Extract the (x, y) coordinate from the center of the cell holding the provided text.  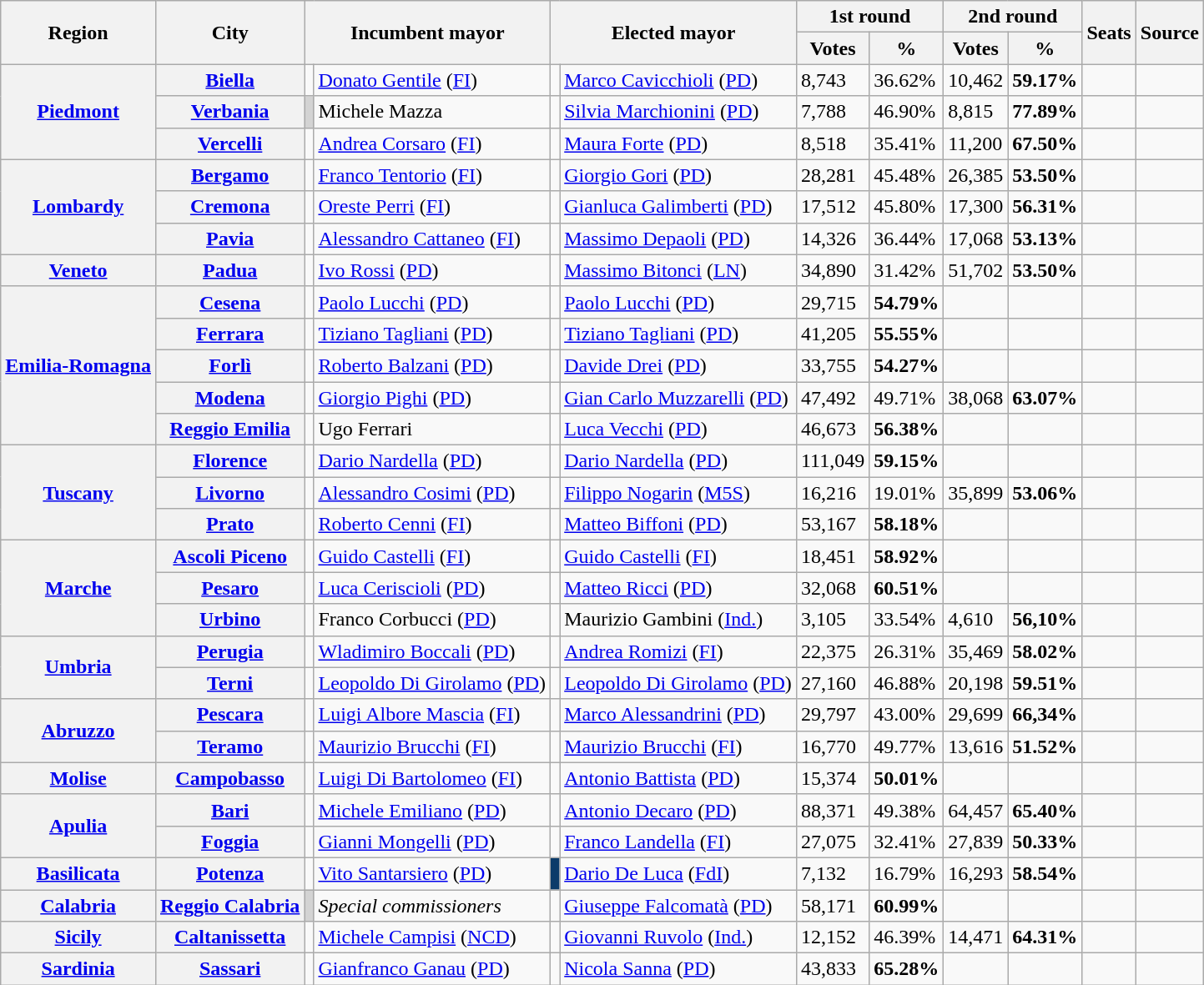
11,200 (976, 143)
59.51% (1045, 683)
Andrea Corsaro (FI) (432, 143)
31.42% (906, 270)
Luigi Albore Mascia (FI) (432, 715)
Livorno (229, 493)
29,715 (833, 302)
Franco Tentorio (FI) (432, 175)
54.27% (906, 365)
50.01% (906, 778)
Gianni Mongelli (PD) (432, 842)
Silvia Marchionini (PD) (678, 112)
Marco Cavicchioli (PD) (678, 80)
22,375 (833, 651)
Foggia (229, 842)
Cesena (229, 302)
51,702 (976, 270)
Source (1170, 33)
City (229, 33)
Matteo Biffoni (PD) (678, 525)
38,068 (976, 398)
56,10% (1045, 620)
17,300 (976, 207)
Andrea Romizi (FI) (678, 651)
49.38% (906, 810)
Maura Forte (PD) (678, 143)
3,105 (833, 620)
65.40% (1045, 810)
35,899 (976, 493)
13,616 (976, 746)
Urbino (229, 620)
Giovanni Ruvolo (Ind.) (678, 937)
Marco Alessandrini (PD) (678, 715)
Giorgio Pighi (PD) (432, 398)
Bari (229, 810)
27,075 (833, 842)
Pescara (229, 715)
47,492 (833, 398)
8,743 (833, 80)
32,068 (833, 588)
Gianfranco Ganau (PD) (432, 969)
16.79% (906, 873)
Seats (1109, 33)
Biella (229, 80)
29,699 (976, 715)
Michele Emiliano (PD) (432, 810)
54.79% (906, 302)
33.54% (906, 620)
1st round (869, 17)
Ugo Ferrari (432, 430)
Campobasso (229, 778)
Sassari (229, 969)
15,374 (833, 778)
Reggio Emilia (229, 430)
58.02% (1045, 651)
27,839 (976, 842)
67.50% (1045, 143)
14,326 (833, 239)
77.89% (1045, 112)
58.54% (1045, 873)
58.18% (906, 525)
Roberto Balzani (PD) (432, 365)
Molise (78, 778)
Vercelli (229, 143)
Piedmont (78, 112)
27,160 (833, 683)
46.90% (906, 112)
Padua (229, 270)
50.33% (1045, 842)
12,152 (833, 937)
49.71% (906, 398)
Veneto (78, 270)
34,890 (833, 270)
46,673 (833, 430)
Prato (229, 525)
63.07% (1045, 398)
18,451 (833, 556)
8,518 (833, 143)
Roberto Cenni (FI) (432, 525)
Terni (229, 683)
Oreste Perri (FI) (432, 207)
Caltanissetta (229, 937)
2nd round (1013, 17)
Vito Santarsiero (PD) (432, 873)
Luigi Di Bartolomeo (FI) (432, 778)
Calabria (78, 905)
Giuseppe Falcomatà (PD) (678, 905)
Cremona (229, 207)
Matteo Ricci (PD) (678, 588)
26.31% (906, 651)
10,462 (976, 80)
Ascoli Piceno (229, 556)
45.80% (906, 207)
Antonio Battista (PD) (678, 778)
64.31% (1045, 937)
35,469 (976, 651)
Giorgio Gori (PD) (678, 175)
Massimo Bitonci (LN) (678, 270)
Tuscany (78, 493)
Luca Ceriscioli (PD) (432, 588)
59.15% (906, 461)
45.48% (906, 175)
20,198 (976, 683)
60.51% (906, 588)
Pesaro (229, 588)
26,385 (976, 175)
Verbania (229, 112)
Filippo Nogarin (M5S) (678, 493)
19.01% (906, 493)
28,281 (833, 175)
60.99% (906, 905)
59.17% (1045, 80)
Ivo Rossi (PD) (432, 270)
Marche (78, 588)
17,512 (833, 207)
Gian Carlo Muzzarelli (PD) (678, 398)
16,293 (976, 873)
29,797 (833, 715)
4,610 (976, 620)
7,788 (833, 112)
Umbria (78, 667)
Franco Landella (FI) (678, 842)
66,34% (1045, 715)
58,171 (833, 905)
36.62% (906, 80)
Basilicata (78, 873)
14,471 (976, 937)
43,833 (833, 969)
Special commissioners (432, 905)
65.28% (906, 969)
Perugia (229, 651)
53.06% (1045, 493)
Modena (229, 398)
Forlì (229, 365)
Apulia (78, 826)
Emilia-Romagna (78, 365)
58.92% (906, 556)
Elected mayor (674, 33)
Ferrara (229, 334)
Luca Vecchi (PD) (678, 430)
Potenza (229, 873)
Pavia (229, 239)
Alessandro Cosimi (PD) (432, 493)
Massimo Depaoli (PD) (678, 239)
Florence (229, 461)
Michele Campisi (NCD) (432, 937)
49.77% (906, 746)
7,132 (833, 873)
Donato Gentile (FI) (432, 80)
Davide Drei (PD) (678, 365)
16,216 (833, 493)
Wladimiro Boccali (PD) (432, 651)
33,755 (833, 365)
Antonio Decaro (PD) (678, 810)
56.38% (906, 430)
53,167 (833, 525)
Gianluca Galimberti (PD) (678, 207)
Maurizio Gambini (Ind.) (678, 620)
16,770 (833, 746)
Lombardy (78, 207)
17,068 (976, 239)
Incumbent mayor (427, 33)
88,371 (833, 810)
41,205 (833, 334)
51.52% (1045, 746)
32.41% (906, 842)
Bergamo (229, 175)
Sardinia (78, 969)
64,457 (976, 810)
Reggio Calabria (229, 905)
Sicily (78, 937)
46.39% (906, 937)
43.00% (906, 715)
46.88% (906, 683)
Abruzzo (78, 731)
55.55% (906, 334)
Franco Corbucci (PD) (432, 620)
Dario De Luca (FdI) (678, 873)
8,815 (976, 112)
35.41% (906, 143)
Region (78, 33)
Nicola Sanna (PD) (678, 969)
Michele Mazza (432, 112)
56.31% (1045, 207)
53.13% (1045, 239)
111,049 (833, 461)
36.44% (906, 239)
Alessandro Cattaneo (FI) (432, 239)
Teramo (229, 746)
